Detect which cell encompasses the target text, then output its (x, y) center coordinate. 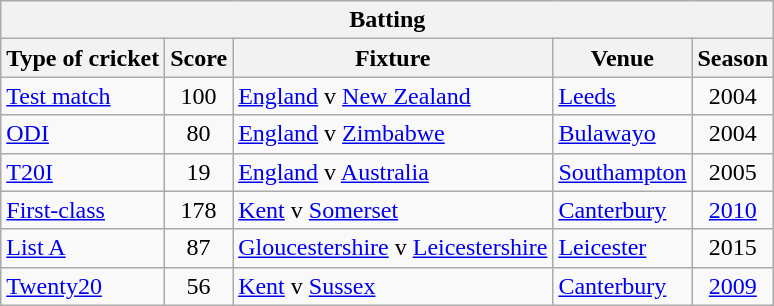
England v Zimbabwe (393, 134)
Kent v Somerset (393, 210)
100 (199, 96)
2010 (733, 210)
List A (83, 248)
80 (199, 134)
Venue (622, 58)
Type of cricket (83, 58)
Leeds (622, 96)
2015 (733, 248)
Test match (83, 96)
England v Australia (393, 172)
87 (199, 248)
2005 (733, 172)
19 (199, 172)
Season (733, 58)
2009 (733, 286)
Gloucestershire v Leicestershire (393, 248)
T20I (83, 172)
Kent v Sussex (393, 286)
178 (199, 210)
ODI (83, 134)
England v New Zealand (393, 96)
Batting (388, 20)
Fixture (393, 58)
Twenty20 (83, 286)
First-class (83, 210)
Score (199, 58)
Southampton (622, 172)
Bulawayo (622, 134)
Leicester (622, 248)
56 (199, 286)
